Capture the cell that displays the provided text and extract its [X, Y] central coordinate. 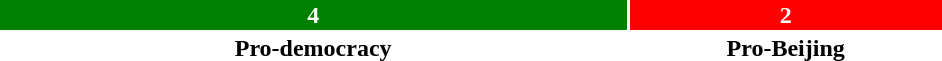
4 [313, 15]
2 [786, 15]
